Identify which cell holds the provided text, then report its (X, Y) central coordinate. 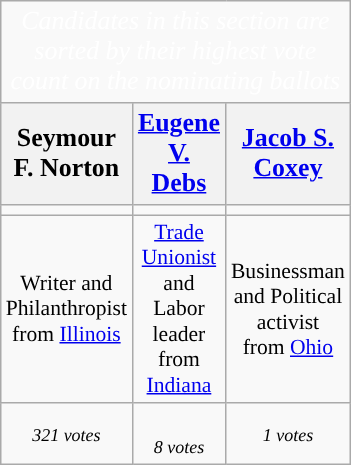
Businessman and Political activistfrom Ohio (288, 310)
Writer and Philanthropistfrom Illinois (66, 310)
Jacob S. Coxey (288, 154)
8 votes (179, 434)
Eugene V. Debs (179, 154)
Candidates in this section are sorted by their highest vote count on the nominating ballots (176, 52)
Trade Unionist and Labor leaderfrom Indiana (179, 310)
Seymour F. Norton (66, 154)
321 votes (66, 434)
1 votes (288, 434)
